Scan for the cell matching the given text and deliver its [X, Y] coordinate at center. 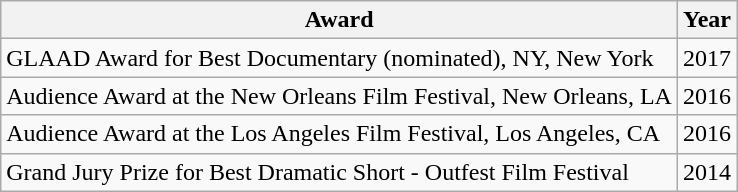
Audience Award at the Los Angeles Film Festival, Los Angeles, CA [340, 134]
GLAAD Award for Best Documentary (nominated), NY, New York [340, 58]
Grand Jury Prize for Best Dramatic Short - Outfest Film Festival [340, 172]
2017 [706, 58]
Audience Award at the New Orleans Film Festival, New Orleans, LA [340, 96]
Award [340, 20]
Year [706, 20]
2014 [706, 172]
